Return (X, Y) of the center of cell containing provided text 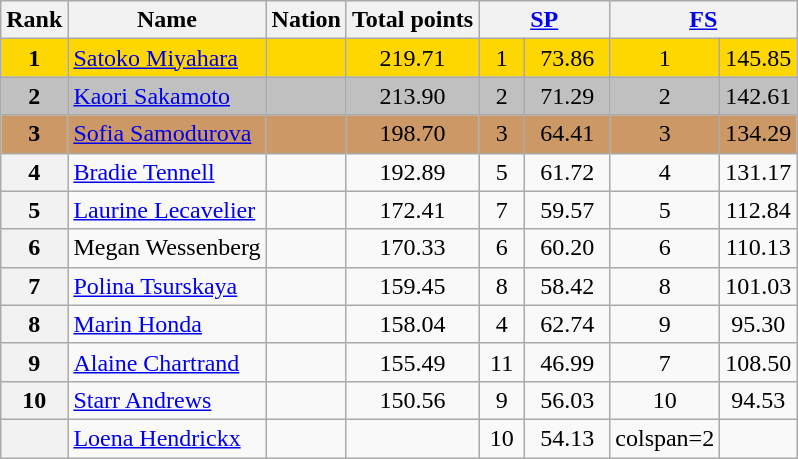
155.49 (412, 362)
58.42 (568, 286)
101.03 (758, 286)
145.85 (758, 58)
Loena Hendrickx (167, 438)
198.70 (412, 134)
colspan=2 (665, 438)
142.61 (758, 96)
Bradie Tennell (167, 172)
Polina Tsurskaya (167, 286)
94.53 (758, 400)
219.71 (412, 58)
134.29 (758, 134)
73.86 (568, 58)
159.45 (412, 286)
Nation (306, 20)
54.13 (568, 438)
59.57 (568, 210)
SP (544, 20)
56.03 (568, 400)
Name (167, 20)
108.50 (758, 362)
172.41 (412, 210)
192.89 (412, 172)
170.33 (412, 248)
Laurine Lecavelier (167, 210)
60.20 (568, 248)
FS (704, 20)
213.90 (412, 96)
11 (502, 362)
Satoko Miyahara (167, 58)
112.84 (758, 210)
Marin Honda (167, 324)
62.74 (568, 324)
150.56 (412, 400)
Megan Wessenberg (167, 248)
Kaori Sakamoto (167, 96)
Sofia Samodurova (167, 134)
Alaine Chartrand (167, 362)
71.29 (568, 96)
95.30 (758, 324)
Starr Andrews (167, 400)
131.17 (758, 172)
158.04 (412, 324)
64.41 (568, 134)
110.13 (758, 248)
46.99 (568, 362)
Rank (34, 20)
Total points (412, 20)
61.72 (568, 172)
